Pinpoint the cell where the given text exists, returning its (x, y) midpoint coordinate. 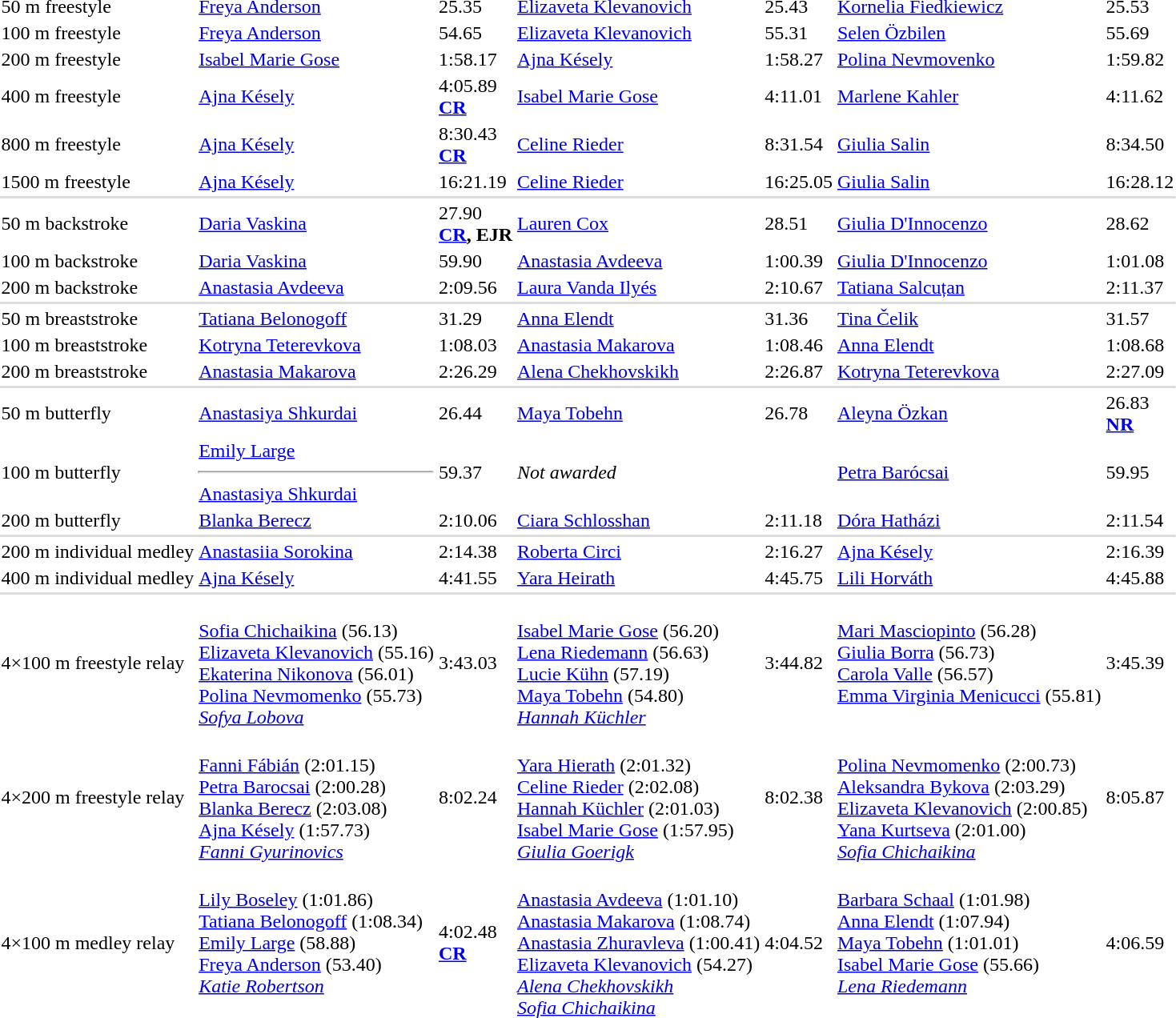
3:43.03 (476, 663)
100 m butterfly (98, 472)
1:59.82 (1140, 59)
Mari Masciopinto (56.28)Giulia Borra (56.73)Carola Valle (56.57)Emma Virginia Menicucci (55.81) (969, 663)
Polina Nevmovenko (969, 59)
16:28.12 (1140, 182)
4×200 m freestyle relay (98, 797)
2:11.37 (1140, 287)
8:30.43CR (476, 144)
Yara Hierath (2:01.32)Celine Rieder (2:02.08)Hannah Küchler (2:01.03)Isabel Marie Gose (1:57.95)Giulia Goerigk (639, 797)
2:16.39 (1140, 551)
1:58.17 (476, 59)
28.62 (1140, 224)
2:16.27 (799, 551)
31.57 (1140, 319)
4×100 m freestyle relay (98, 663)
3:44.82 (799, 663)
Tina Čelik (969, 319)
27.90CR, EJR (476, 224)
16:21.19 (476, 182)
2:09.56 (476, 287)
59.95 (1140, 472)
Tatiana Salcuțan (969, 287)
8:05.87 (1140, 797)
8:31.54 (799, 144)
2:10.67 (799, 287)
50 m backstroke (98, 224)
400 m individual medley (98, 578)
Roberta Circi (639, 551)
8:34.50 (1140, 144)
200 m freestyle (98, 59)
55.31 (799, 33)
26.44 (476, 413)
200 m butterfly (98, 520)
Selen Özbilen (969, 33)
Alena Chekhovskikh (639, 371)
4:11.01 (799, 96)
59.37 (476, 472)
1:00.39 (799, 261)
26.83NR (1140, 413)
2:11.18 (799, 520)
Ciara Schlosshan (639, 520)
Isabel Marie Gose (56.20)Lena Riedemann (56.63)Lucie Kühn (57.19)Maya Tobehn (54.80)Hannah Küchler (639, 663)
100 m breaststroke (98, 345)
Sofia Chichaikina (56.13)Elizaveta Klevanovich (55.16)Ekaterina Nikonova (56.01)Polina Nevmomenko (55.73)Sofya Lobova (317, 663)
4:05.89CR (476, 96)
Blanka Berecz (317, 520)
55.69 (1140, 33)
Maya Tobehn (639, 413)
4:45.88 (1140, 578)
Emily LargeAnastasiya Shkurdai (317, 472)
8:02.38 (799, 797)
2:11.54 (1140, 520)
Aleyna Özkan (969, 413)
59.90 (476, 261)
200 m backstroke (98, 287)
1:08.46 (799, 345)
Laura Vanda Ilyés (639, 287)
2:26.29 (476, 371)
1500 m freestyle (98, 182)
800 m freestyle (98, 144)
50 m breaststroke (98, 319)
Anastasiia Sorokina (317, 551)
Lili Horváth (969, 578)
28.51 (799, 224)
Tatiana Belonogoff (317, 319)
1:08.68 (1140, 345)
4:11.62 (1140, 96)
Marlene Kahler (969, 96)
16:25.05 (799, 182)
400 m freestyle (98, 96)
1:01.08 (1140, 261)
50 m butterfly (98, 413)
31.36 (799, 319)
Polina Nevmomenko (2:00.73)Aleksandra Bykova (2:03.29)Elizaveta Klevanovich (2:00.85)Yana Kurtseva (2:01.00)Sofia Chichaikina (969, 797)
31.29 (476, 319)
Lauren Cox (639, 224)
54.65 (476, 33)
26.78 (799, 413)
Petra Barócsai (969, 472)
2:14.38 (476, 551)
2:26.87 (799, 371)
4:45.75 (799, 578)
200 m individual medley (98, 551)
8:02.24 (476, 797)
Anastasiya Shkurdai (317, 413)
4:41.55 (476, 578)
1:58.27 (799, 59)
Freya Anderson (317, 33)
Yara Heirath (639, 578)
2:27.09 (1140, 371)
200 m breaststroke (98, 371)
Fanni Fábián (2:01.15)Petra Barocsai (2:00.28)Blanka Berecz (2:03.08)Ajna Késely (1:57.73)Fanni Gyurinovics (317, 797)
Not awarded (676, 472)
Elizaveta Klevanovich (639, 33)
1:08.03 (476, 345)
2:10.06 (476, 520)
100 m freestyle (98, 33)
100 m backstroke (98, 261)
3:45.39 (1140, 663)
Dóra Hatházi (969, 520)
